Identify which cell holds the provided text, then report its (X, Y) central coordinate. 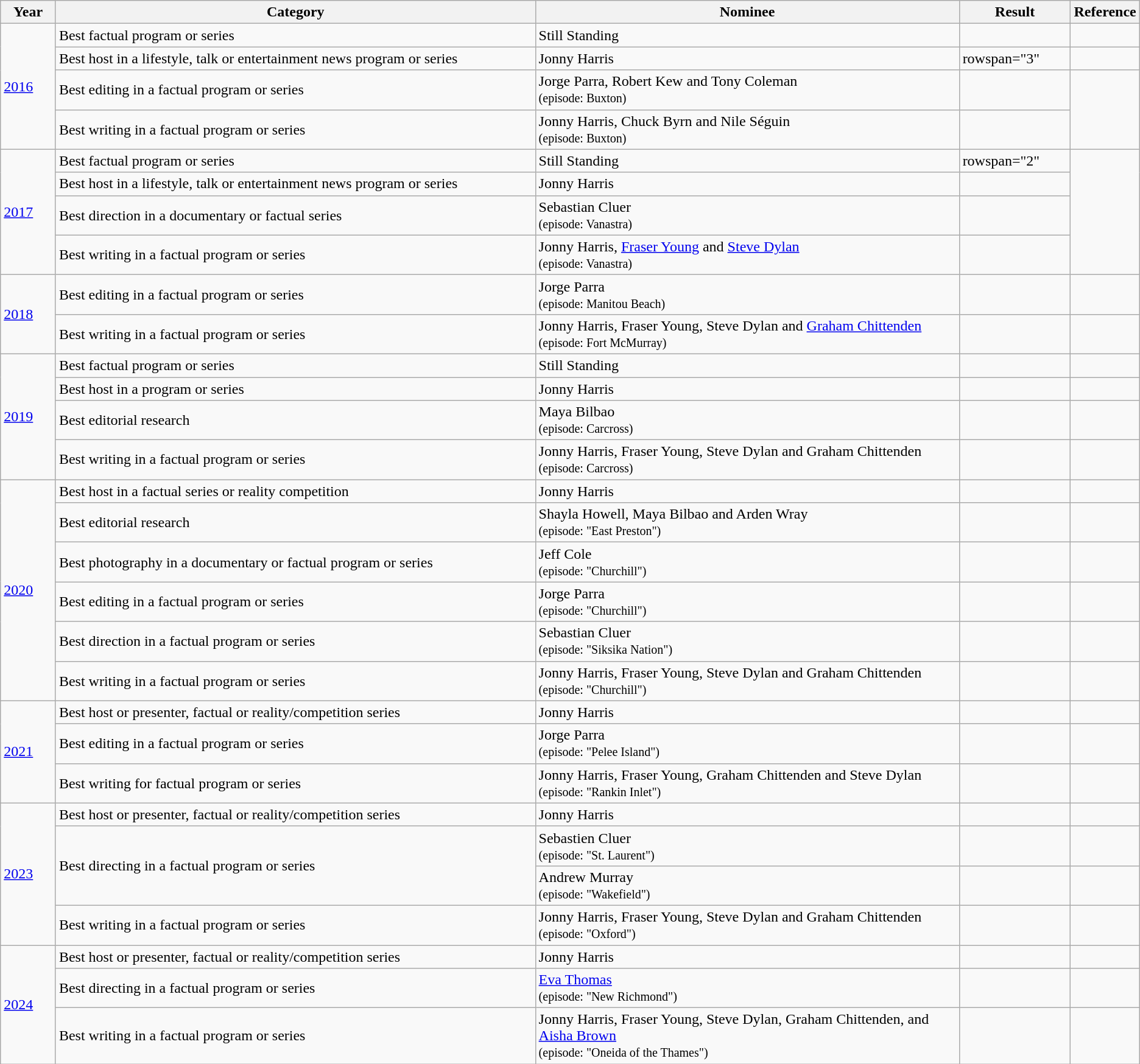
Category (295, 12)
Best host in a factual series or reality competition (295, 491)
Sebastian Cluer(episode: "Siksika Nation") (747, 642)
Best writing for factual program or series (295, 783)
Jonny Harris, Fraser Young and Steve Dylan(episode: Vanastra) (747, 254)
Shayla Howell, Maya Bilbao and Arden Wray(episode: "East Preston") (747, 522)
Jeff Cole(episode: "Churchill") (747, 562)
2019 (28, 416)
Jonny Harris, Fraser Young, Steve Dylan, Graham Chittenden, and Aisha Brown(episode: "Oneida of the Thames") (747, 1036)
Jonny Harris, Fraser Young, Steve Dylan and Graham Chittenden(episode: Fort McMurray) (747, 334)
2021 (28, 752)
Reference (1105, 12)
Best direction in a factual program or series (295, 642)
rowspan="3" (1015, 58)
Jonny Harris, Fraser Young, Steve Dylan and Graham Chittenden(episode: "Churchill") (747, 681)
rowspan="2" (1015, 161)
Eva Thomas(episode: "New Richmond") (747, 989)
Jorge Parra(episode: "Pelee Island") (747, 744)
Best direction in a documentary or factual series (295, 215)
Jonny Harris, Fraser Young, Steve Dylan and Graham Chittenden(episode: "Oxford") (747, 925)
Sebastien Cluer(episode: "St. Laurent") (747, 846)
Sebastian Cluer(episode: Vanastra) (747, 215)
Jorge Parra(episode: Manitou Beach) (747, 295)
2020 (28, 590)
2017 (28, 212)
Result (1015, 12)
2016 (28, 86)
Jorge Parra, Robert Kew and Tony Coleman(episode: Buxton) (747, 90)
Jorge Parra(episode: "Churchill") (747, 601)
2024 (28, 1004)
Jonny Harris, Fraser Young, Steve Dylan and Graham Chittenden(episode: Carcross) (747, 460)
Nominee (747, 12)
Jonny Harris, Fraser Young, Graham Chittenden and Steve Dylan(episode: "Rankin Inlet") (747, 783)
Andrew Murray(episode: "Wakefield") (747, 885)
Best photography in a documentary or factual program or series (295, 562)
Best host in a program or series (295, 389)
Maya Bilbao(episode: Carcross) (747, 420)
Jonny Harris, Chuck Byrn and Nile Séguin(episode: Buxton) (747, 129)
2023 (28, 874)
Year (28, 12)
2018 (28, 314)
